Scan for the cell matching the given text and deliver its (X, Y) coordinate at center. 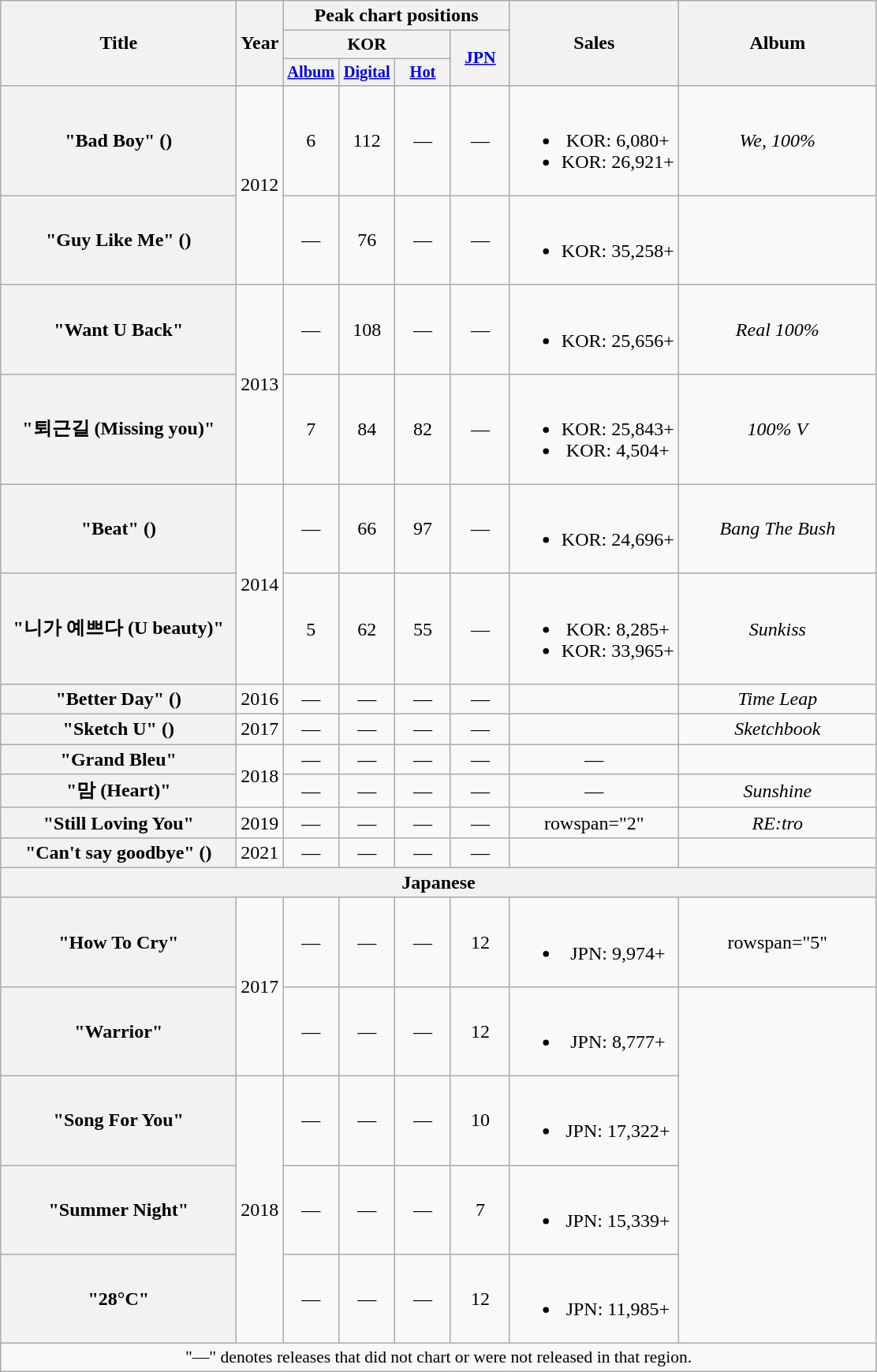
Japanese (438, 882)
KOR: 24,696+ (594, 528)
"How To Cry" (118, 941)
"Still Loving You" (118, 822)
rowspan="5" (778, 941)
2021 (260, 852)
6 (311, 140)
76 (368, 240)
"28°C" (118, 1299)
55 (423, 628)
"—" denotes releases that did not chart or were not released in that region. (438, 1358)
Sunkiss (778, 628)
84 (368, 429)
Digital (368, 72)
"Sketch U" () (118, 729)
"니가 예쁘다 (U beauty)" (118, 628)
"맘 (Heart)" (118, 792)
2019 (260, 822)
Peak chart positions (396, 16)
KOR: 8,285+ KOR: 33,965+ (594, 628)
Year (260, 43)
112 (368, 140)
"Summer Night" (118, 1210)
Title (118, 43)
JPN: 9,974+ (594, 941)
"Warrior" (118, 1031)
82 (423, 429)
"Better Day" () (118, 699)
"Can't say goodbye" () (118, 852)
We, 100% (778, 140)
JPN: 11,985+ (594, 1299)
Time Leap (778, 699)
KOR (368, 45)
"Beat" () (118, 528)
JPN: 17,322+ (594, 1121)
JPN: 15,339+ (594, 1210)
KOR: 6,080+ KOR: 26,921+ (594, 140)
rowspan="2" (594, 822)
Real 100% (778, 330)
JPN (480, 58)
66 (368, 528)
Hot (423, 72)
KOR: 25,656+ (594, 330)
100% V (778, 429)
Sunshine (778, 792)
2012 (260, 185)
"Want U Back" (118, 330)
"Grand Bleu" (118, 759)
"Guy Like Me" () (118, 240)
"Bad Boy" () (118, 140)
10 (480, 1121)
Sketchbook (778, 729)
5 (311, 628)
KOR: 35,258+ (594, 240)
RE:tro (778, 822)
62 (368, 628)
JPN: 8,777+ (594, 1031)
2016 (260, 699)
2013 (260, 385)
108 (368, 330)
"퇴근길 (Missing you)" (118, 429)
KOR: 25,843+ KOR: 4,504+ (594, 429)
97 (423, 528)
Bang The Bush (778, 528)
Sales (594, 43)
2014 (260, 583)
"Song For You" (118, 1121)
